Locate the cell with the specified text and output its (x, y) center coordinate. 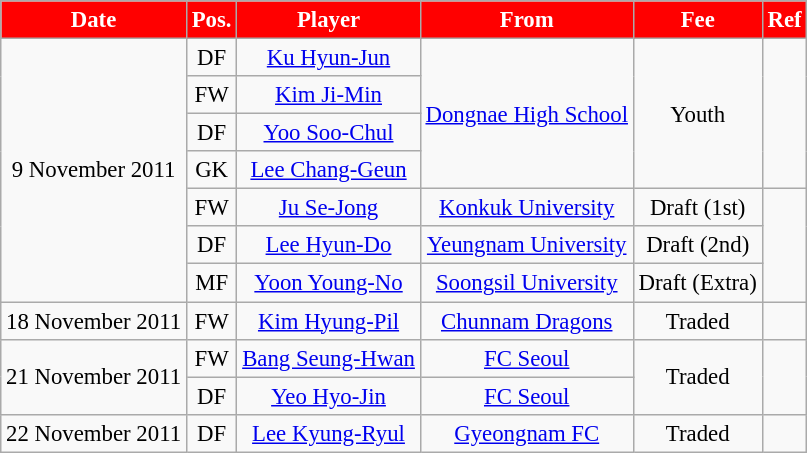
21 November 2011 (94, 376)
From (526, 20)
Bang Seung-Hwan (328, 358)
22 November 2011 (94, 433)
Draft (Extra) (698, 283)
Dongnae High School (526, 114)
GK (211, 170)
Fee (698, 20)
Lee Kyung-Ryul (328, 433)
MF (211, 283)
Konkuk University (526, 208)
Ju Se-Jong (328, 208)
Yeo Hyo-Jin (328, 396)
Player (328, 20)
Draft (2nd) (698, 245)
Yoo Soo-Chul (328, 133)
Date (94, 20)
Chunnam Dragons (526, 321)
Gyeongnam FC (526, 433)
Ku Hyun-Jun (328, 58)
9 November 2011 (94, 170)
Ref (784, 20)
Youth (698, 114)
Soongsil University (526, 283)
18 November 2011 (94, 321)
Yoon Young-No (328, 283)
Kim Ji-Min (328, 95)
Yeungnam University (526, 245)
Draft (1st) (698, 208)
Kim Hyung-Pil (328, 321)
Lee Chang-Geun (328, 170)
Lee Hyun-Do (328, 245)
Pos. (211, 20)
